Output the (X, Y) coordinate of the center of the cell containing the given text.  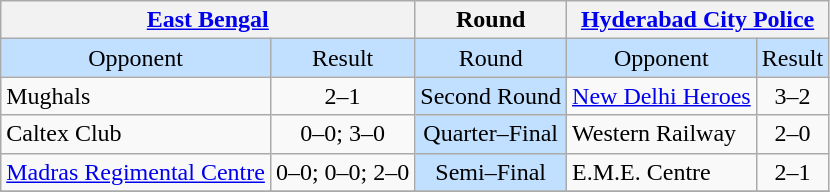
3–2 (792, 96)
East Bengal (208, 20)
0–0; 3–0 (342, 134)
Second Round (491, 96)
0–0; 0–0; 2–0 (342, 172)
Madras Regimental Centre (136, 172)
2–0 (792, 134)
Caltex Club (136, 134)
Semi–Final (491, 172)
New Delhi Heroes (662, 96)
Mughals (136, 96)
Quarter–Final (491, 134)
Hyderabad City Police (698, 20)
E.M.E. Centre (662, 172)
Western Railway (662, 134)
